Return the (X, Y) coordinate for the center point of the cell that contains the specified text.  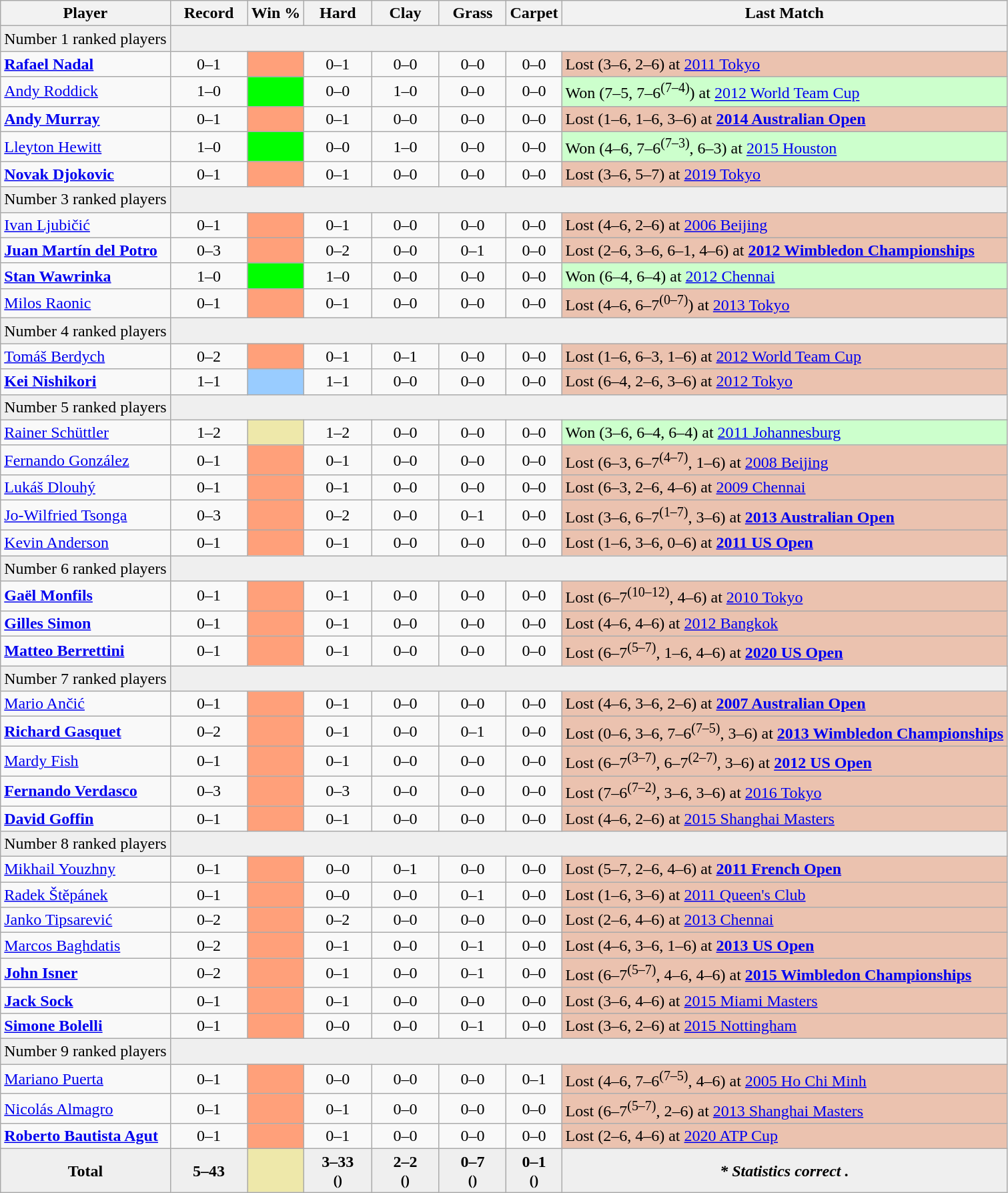
Lost (4–6, 3–6, 2–6) at 2007 Australian Open (785, 704)
Number 1 ranked players (85, 39)
Grass (472, 13)
Lost (1–6, 3–6, 0–6) at 2011 US Open (785, 542)
Number 4 ranked players (85, 331)
Matteo Berrettini (85, 651)
Lost (4–6, 2–6) at 2015 Shanghai Masters (785, 819)
Mikhail Youzhny (85, 869)
0–7 () (472, 1170)
Gaël Monfils (85, 596)
Player (85, 13)
Fernando González (85, 460)
Nicolás Almagro (85, 1109)
Milos Raonic (85, 303)
Marcos Baghdatis (85, 945)
Andy Murray (85, 119)
Kei Nishikori (85, 382)
Total (85, 1170)
Radek Štěpánek (85, 895)
Lukáš Dlouhý (85, 488)
Mario Ančić (85, 704)
Lost (6–3, 2–6, 4–6) at 2009 Chennai (785, 488)
Hard (338, 13)
Richard Gasquet (85, 731)
Lost (6–7(3–7), 6–7(2–7), 3–6) at 2012 US Open (785, 761)
Ivan Ljubičić (85, 225)
Number 5 ranked players (85, 407)
Lost (1–6, 3–6) at 2011 Queen's Club (785, 895)
Lost (6–7(5–7), 1–6, 4–6) at 2020 US Open (785, 651)
Lost (2–6, 4–6) at 2013 Chennai (785, 920)
Lost (2–6, 4–6) at 2020 ATP Cup (785, 1136)
Lost (4–6, 6–7(0–7)) at 2013 Tokyo (785, 303)
Lost (6–3, 6–7(4–7), 1–6) at 2008 Beijing (785, 460)
Andy Roddick (85, 92)
Lost (2–6, 3–6, 6–1, 4–6) at 2012 Wimbledon Championships (785, 250)
3–33 () (338, 1170)
Record (209, 13)
Lost (4–6, 7–6(7–5), 4–6) at 2005 Ho Chi Minh (785, 1080)
Last Match (785, 13)
Won (6–4, 6–4) at 2012 Chennai (785, 276)
Novak Djokovic (85, 174)
Mariano Puerta (85, 1080)
Lost (7–6(7–2), 3–6, 3–6) at 2016 Tokyo (785, 791)
Lost (1–6, 1–6, 3–6) at 2014 Australian Open (785, 119)
Lost (6–4, 2–6, 3–6) at 2012 Tokyo (785, 382)
Win % (276, 13)
0–1 () (534, 1170)
Lleyton Hewitt (85, 147)
Number 6 ranked players (85, 568)
David Goffin (85, 819)
Number 3 ranked players (85, 200)
Jo-Wilfried Tsonga (85, 515)
Rainer Schüttler (85, 432)
Kevin Anderson (85, 542)
Roberto Bautista Agut (85, 1136)
Number 7 ranked players (85, 679)
John Isner (85, 973)
Won (7–5, 7–6(7–4)) at 2012 World Team Cup (785, 92)
Gilles Simon (85, 623)
Carpet (534, 13)
Jack Sock (85, 1000)
Stan Wawrinka (85, 276)
Lost (1–6, 6–3, 1–6) at 2012 World Team Cup (785, 356)
Juan Martín del Potro (85, 250)
Lost (4–6, 2–6) at 2006 Beijing (785, 225)
Lost (6–7(5–7), 2–6) at 2013 Shanghai Masters (785, 1109)
Mardy Fish (85, 761)
Lost (3–6, 6–7(1–7), 3–6) at 2013 Australian Open (785, 515)
Lost (3–6, 4–6) at 2015 Miami Masters (785, 1000)
2–2 () (406, 1170)
Won (4–6, 7–6(7–3), 6–3) at 2015 Houston (785, 147)
Tomáš Berdych (85, 356)
Janko Tipsarević (85, 920)
Lost (3–6, 5–7) at 2019 Tokyo (785, 174)
Lost (6–7(10–12), 4–6) at 2010 Tokyo (785, 596)
Clay (406, 13)
Fernando Verdasco (85, 791)
Lost (5–7, 2–6, 4–6) at 2011 French Open (785, 869)
Lost (6–7(5–7), 4–6, 4–6) at 2015 Wimbledon Championships (785, 973)
Lost (3–6, 2–6) at 2015 Nottingham (785, 1026)
Lost (3–6, 2–6) at 2011 Tokyo (785, 64)
Number 9 ranked players (85, 1052)
Won (3–6, 6–4, 6–4) at 2011 Johannesburg (785, 432)
Lost (4–6, 4–6) at 2012 Bangkok (785, 623)
Number 8 ranked players (85, 844)
5–43 (209, 1170)
Lost (4–6, 3–6, 1–6) at 2013 US Open (785, 945)
* Statistics correct . (785, 1170)
Lost (0–6, 3–6, 7–6(7–5), 3–6) at 2013 Wimbledon Championships (785, 731)
Simone Bolelli (85, 1026)
Rafael Nadal (85, 64)
